Output the [X, Y] coordinate of the center of the cell containing the given text.  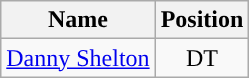
Position [202, 20]
Name [78, 20]
DT [202, 58]
Danny Shelton [78, 58]
